Return the (x, y) coordinate for the center point of the cell that contains the specified text.  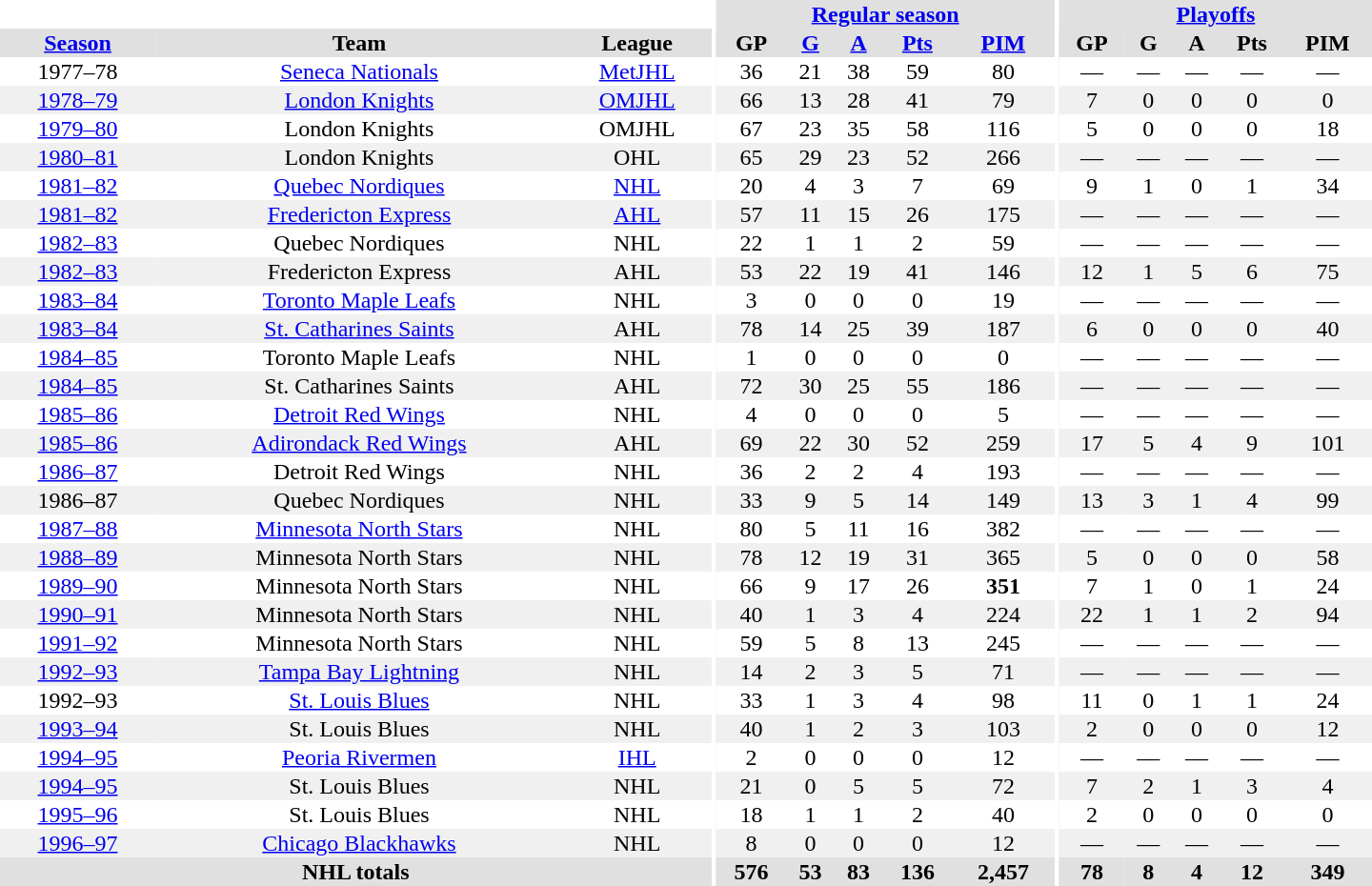
1995–96 (78, 815)
259 (1002, 443)
193 (1002, 472)
1977–78 (78, 71)
Tampa Bay Lightning (359, 672)
57 (751, 214)
2,457 (1002, 872)
1990–91 (78, 614)
Seneca Nationals (359, 71)
1979–80 (78, 129)
35 (859, 129)
99 (1328, 500)
79 (1002, 100)
1993–94 (78, 729)
1978–79 (78, 100)
224 (1002, 614)
Chicago Blackhawks (359, 843)
Season (78, 43)
Regular season (885, 14)
1980–81 (78, 157)
136 (917, 872)
245 (1002, 643)
65 (751, 157)
IHL (637, 757)
20 (751, 186)
349 (1328, 872)
266 (1002, 157)
38 (859, 71)
28 (859, 100)
382 (1002, 529)
1987–88 (78, 529)
OHL (637, 157)
186 (1002, 386)
101 (1328, 443)
149 (1002, 500)
15 (859, 214)
365 (1002, 557)
175 (1002, 214)
16 (917, 529)
94 (1328, 614)
Peoria Rivermen (359, 757)
187 (1002, 329)
103 (1002, 729)
1988–89 (78, 557)
NHL totals (355, 872)
31 (917, 557)
MetJHL (637, 71)
83 (859, 872)
146 (1002, 272)
116 (1002, 129)
1989–90 (78, 586)
Playoffs (1216, 14)
75 (1328, 272)
576 (751, 872)
Adirondack Red Wings (359, 443)
67 (751, 129)
55 (917, 386)
1996–97 (78, 843)
71 (1002, 672)
351 (1002, 586)
Team (359, 43)
39 (917, 329)
98 (1002, 700)
29 (810, 157)
34 (1328, 186)
1991–92 (78, 643)
League (637, 43)
